Capture the cell that displays the provided text and extract its [x, y] central coordinate. 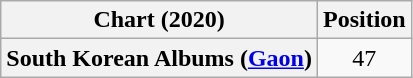
Chart (2020) [160, 20]
47 [364, 58]
Position [364, 20]
South Korean Albums (Gaon) [160, 58]
